Capture the cell that displays the provided text and extract its [x, y] central coordinate. 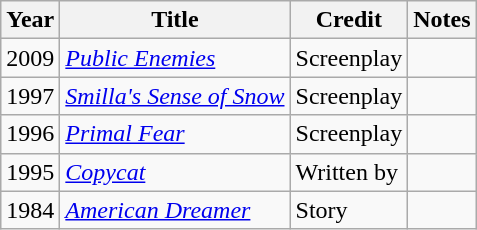
Smilla's Sense of Snow [175, 96]
Primal Fear [175, 134]
Public Enemies [175, 58]
1996 [30, 134]
Notes [442, 20]
Written by [349, 172]
2009 [30, 58]
Year [30, 20]
1984 [30, 210]
Copycat [175, 172]
Story [349, 210]
Title [175, 20]
1995 [30, 172]
1997 [30, 96]
Credit [349, 20]
American Dreamer [175, 210]
